Detect which cell encompasses the target text, then output its [X, Y] center coordinate. 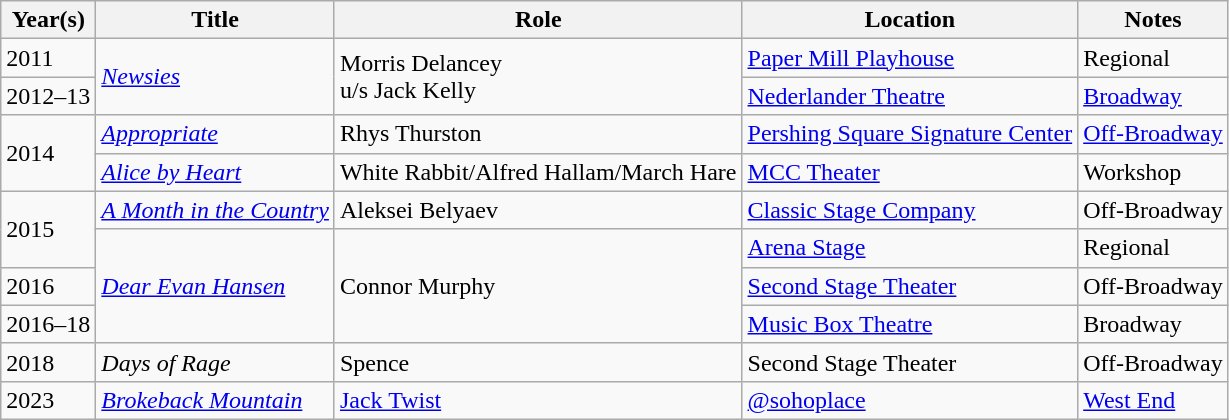
Newsies [216, 77]
2016 [48, 286]
Arena Stage [910, 248]
Pershing Square Signature Center [910, 134]
Nederlander Theatre [910, 96]
Alice by Heart [216, 172]
MCC Theater [910, 172]
Morris Delanceyu/s Jack Kelly [538, 77]
Role [538, 20]
2014 [48, 153]
2023 [48, 400]
Appropriate [216, 134]
Connor Murphy [538, 286]
Days of Rage [216, 362]
Title [216, 20]
Dear Evan Hansen [216, 286]
Paper Mill Playhouse [910, 58]
Music Box Theatre [910, 324]
Notes [1154, 20]
Workshop [1154, 172]
2015 [48, 229]
Brokeback Mountain [216, 400]
West End [1154, 400]
2012–13 [48, 96]
Jack Twist [538, 400]
Aleksei Belyaev [538, 210]
Classic Stage Company [910, 210]
@sohoplace [910, 400]
2016–18 [48, 324]
White Rabbit/Alfred Hallam/March Hare [538, 172]
Location [910, 20]
Year(s) [48, 20]
2011 [48, 58]
A Month in the Country [216, 210]
2018 [48, 362]
Rhys Thurston [538, 134]
Spence [538, 362]
